Output the [X, Y] coordinate of the center of the cell containing the given text.  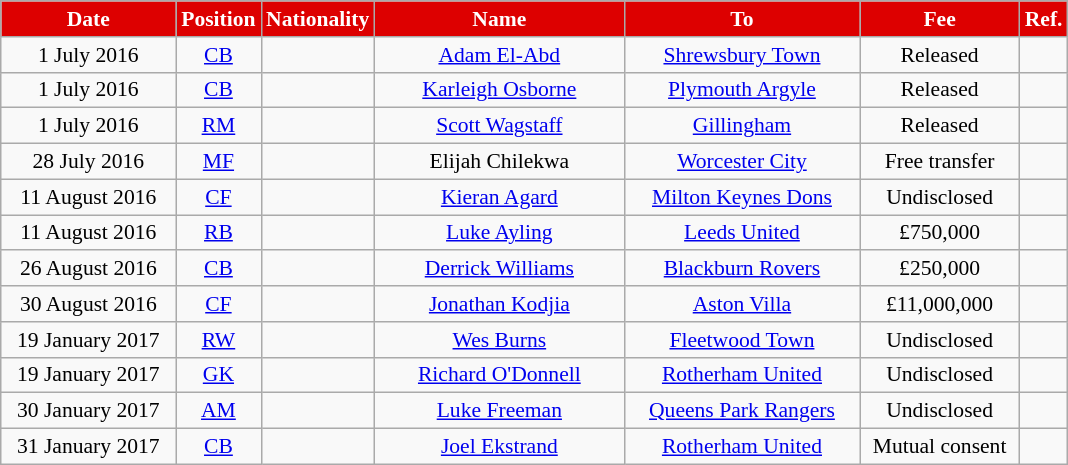
Blackburn Rovers [742, 269]
Wes Burns [499, 340]
Derrick Williams [499, 269]
Worcester City [742, 162]
Gillingham [742, 126]
30 January 2017 [88, 411]
£250,000 [940, 269]
GK [218, 375]
Position [218, 19]
RM [218, 126]
Joel Ekstrand [499, 447]
Name [499, 19]
Milton Keynes Dons [742, 197]
Fee [940, 19]
Luke Ayling [499, 233]
Mutual consent [940, 447]
Shrewsbury Town [742, 55]
Ref. [1044, 19]
£750,000 [940, 233]
Leeds United [742, 233]
31 January 2017 [88, 447]
RB [218, 233]
Queens Park Rangers [742, 411]
Karleigh Osborne [499, 90]
Adam El-Abd [499, 55]
26 August 2016 [88, 269]
Kieran Agard [499, 197]
AM [218, 411]
Luke Freeman [499, 411]
Plymouth Argyle [742, 90]
Jonathan Kodjia [499, 304]
£11,000,000 [940, 304]
Nationality [318, 19]
Fleetwood Town [742, 340]
28 July 2016 [88, 162]
MF [218, 162]
Richard O'Donnell [499, 375]
30 August 2016 [88, 304]
To [742, 19]
RW [218, 340]
Scott Wagstaff [499, 126]
Elijah Chilekwa [499, 162]
Date [88, 19]
Free transfer [940, 162]
Aston Villa [742, 304]
